Extract the [x, y] coordinate from the center of the cell holding the provided text.  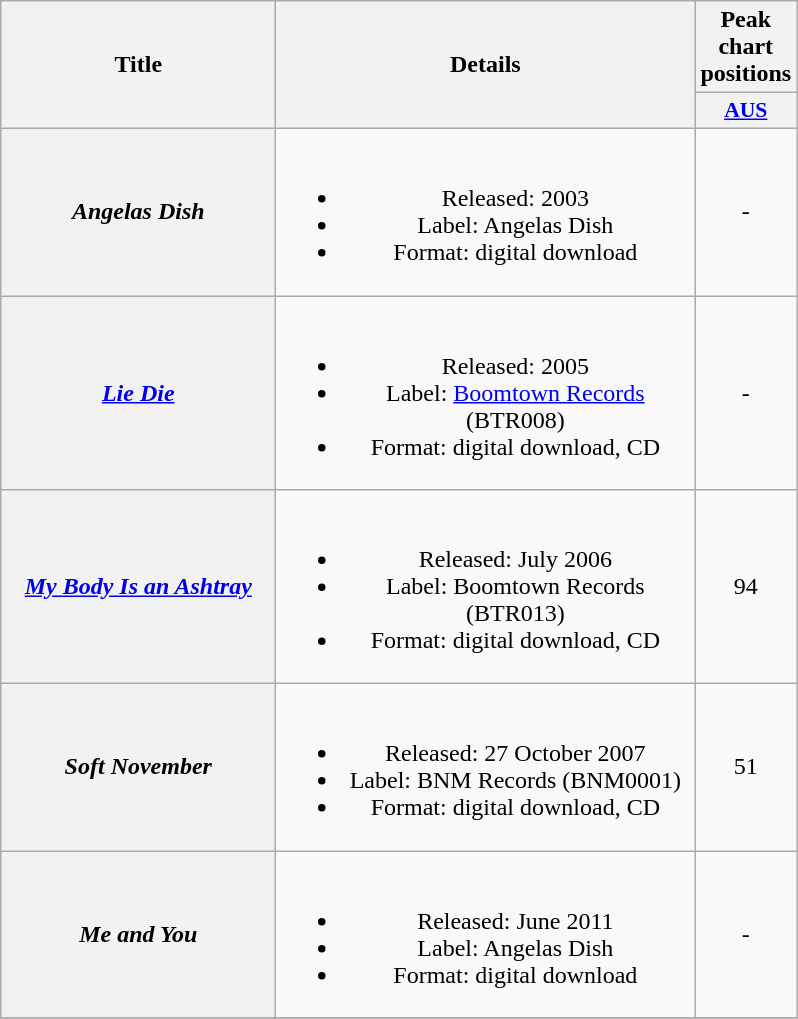
Title [138, 65]
Details [486, 65]
Released: 2003Label: Angelas DishFormat: digital download [486, 212]
Lie Die [138, 393]
Angelas Dish [138, 212]
Peak chart positions [746, 47]
My Body Is an Ashtray [138, 587]
Released: 2005Label: Boomtown Records (BTR008)Format: digital download, CD [486, 393]
Soft November [138, 768]
AUS [746, 111]
Released: 27 October 2007Label: BNM Records (BNM0001)Format: digital download, CD [486, 768]
51 [746, 768]
94 [746, 587]
Released: June 2011Label: Angelas DishFormat: digital download [486, 934]
Me and You [138, 934]
Released: July 2006Label: Boomtown Records (BTR013)Format: digital download, CD [486, 587]
